Detect which cell encompasses the target text, then output its [x, y] center coordinate. 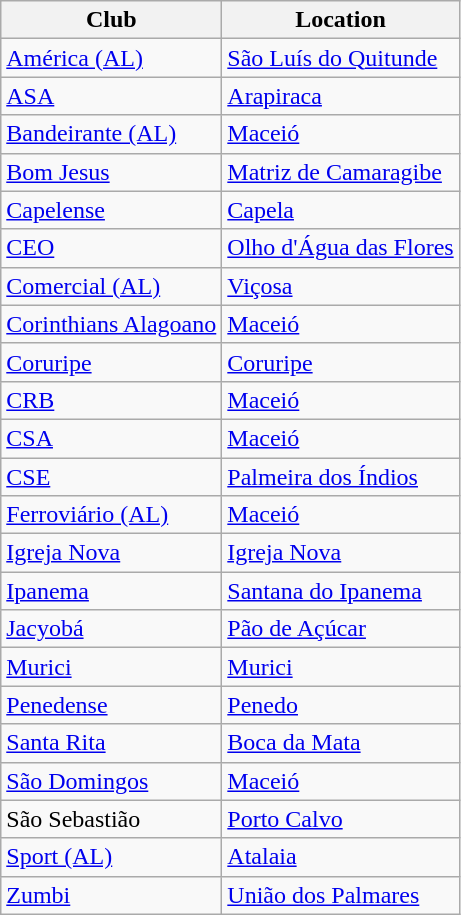
Bom Jesus [112, 172]
ASA [112, 96]
Penedo [340, 705]
Comercial (AL) [112, 286]
Atalaia [340, 857]
Santana do Ipanema [340, 591]
União dos Palmares [340, 895]
Ferroviário (AL) [112, 515]
São Luís do Quitunde [340, 58]
Bandeirante (AL) [112, 134]
São Sebastião [112, 819]
São Domingos [112, 781]
Olho d'Água das Flores [340, 248]
Santa Rita [112, 743]
Matriz de Camaragibe [340, 172]
CEO [112, 248]
América (AL) [112, 58]
Capela [340, 210]
Boca da Mata [340, 743]
Penedense [112, 705]
Zumbi [112, 895]
Jacyobá [112, 629]
CSE [112, 477]
Corinthians Alagoano [112, 324]
Capelense [112, 210]
Viçosa [340, 286]
Location [340, 20]
Sport (AL) [112, 857]
Palmeira dos Índios [340, 477]
Arapiraca [340, 96]
Ipanema [112, 591]
Porto Calvo [340, 819]
Pão de Açúcar [340, 629]
Club [112, 20]
CSA [112, 438]
CRB [112, 400]
